Search for the cell housing the specified text and yield its [x, y] center coordinate. 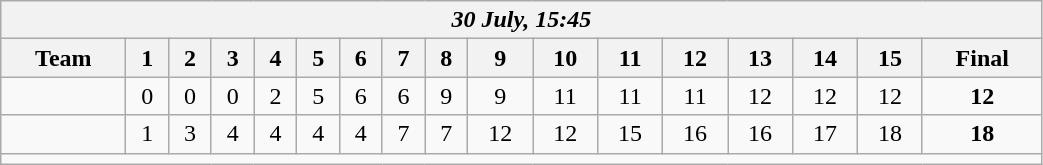
Final [982, 58]
14 [826, 58]
8 [446, 58]
Team [64, 58]
13 [760, 58]
17 [826, 134]
10 [566, 58]
30 July, 15:45 [522, 20]
